Provide the [x, y] coordinate of the cell's center where the given text is located.  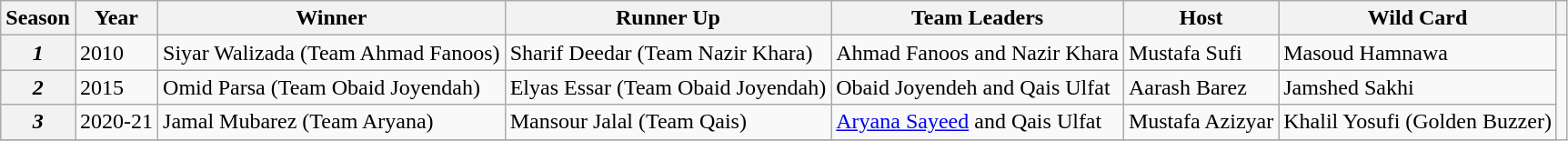
Aryana Sayeed and Qais Ulfat [978, 122]
Omid Parsa (Team Obaid Joyendah) [332, 87]
Mansour Jalal (Team Qais) [668, 122]
Obaid Joyendeh and Qais Ulfat [978, 87]
Jamshed Sakhi [1418, 87]
3 [38, 122]
Sharif Deedar (Team Nazir Khara) [668, 53]
Khalil Yosufi (Golden Buzzer) [1418, 122]
1 [38, 53]
2015 [116, 87]
Wild Card [1418, 18]
Runner Up [668, 18]
2020-21 [116, 122]
Elyas Essar (Team Obaid Joyendah) [668, 87]
Ahmad Fanoos and Nazir Khara [978, 53]
Mustafa Sufi [1201, 53]
Winner [332, 18]
Jamal Mubarez (Team Aryana) [332, 122]
Aarash Barez [1201, 87]
2 [38, 87]
Mustafa Azizyar [1201, 122]
Host [1201, 18]
Siyar Walizada (Team Ahmad Fanoos) [332, 53]
Masoud Hamnawa [1418, 53]
2010 [116, 53]
Season [38, 18]
Team Leaders [978, 18]
Year [116, 18]
